Return the [X, Y] coordinate for the center point of the cell that contains the specified text.  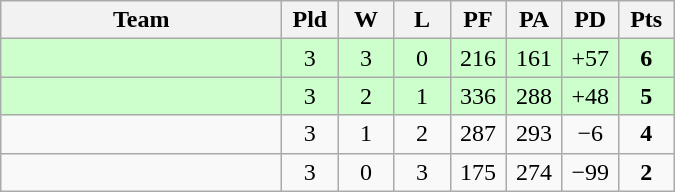
287 [478, 134]
W [366, 20]
Pts [646, 20]
+57 [590, 58]
336 [478, 96]
PA [534, 20]
+48 [590, 96]
L [422, 20]
4 [646, 134]
Team [142, 20]
−6 [590, 134]
274 [534, 172]
175 [478, 172]
Pld [310, 20]
216 [478, 58]
161 [534, 58]
288 [534, 96]
PD [590, 20]
PF [478, 20]
−99 [590, 172]
5 [646, 96]
293 [534, 134]
6 [646, 58]
